Identify which cell holds the provided text, then report its [X, Y] central coordinate. 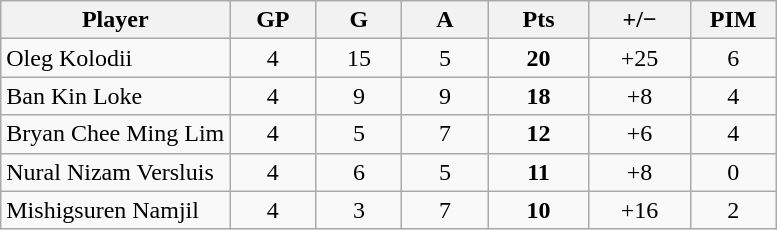
10 [538, 210]
12 [538, 134]
Oleg Kolodii [116, 58]
11 [538, 172]
20 [538, 58]
2 [733, 210]
Nural Nizam Versluis [116, 172]
Bryan Chee Ming Lim [116, 134]
+16 [640, 210]
GP [273, 20]
3 [359, 210]
G [359, 20]
PIM [733, 20]
Mishigsuren Namjil [116, 210]
18 [538, 96]
Pts [538, 20]
A [445, 20]
Player [116, 20]
Ban Kin Loke [116, 96]
15 [359, 58]
+6 [640, 134]
0 [733, 172]
+/− [640, 20]
+25 [640, 58]
